Return [x, y] of the center of cell containing provided text 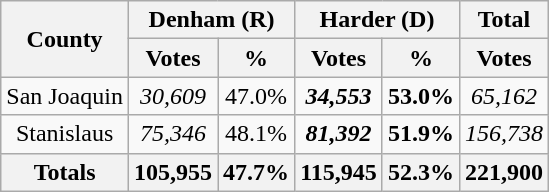
47.7% [256, 172]
156,738 [504, 134]
30,609 [172, 96]
Stanislaus [65, 134]
34,553 [339, 96]
County [65, 39]
Total [504, 20]
47.0% [256, 96]
Harder (D) [378, 20]
Denham (R) [211, 20]
65,162 [504, 96]
51.9% [420, 134]
48.1% [256, 134]
53.0% [420, 96]
221,900 [504, 172]
San Joaquin [65, 96]
52.3% [420, 172]
115,945 [339, 172]
81,392 [339, 134]
Totals [65, 172]
105,955 [172, 172]
75,346 [172, 134]
